For the text-containing cell, return its midpoint in [X, Y] coordinate format. 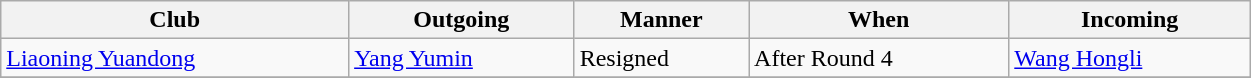
Club [175, 20]
Manner [661, 20]
After Round 4 [879, 58]
Outgoing [462, 20]
Resigned [661, 58]
Yang Yumin [462, 58]
Liaoning Yuandong [175, 58]
Incoming [1130, 20]
When [879, 20]
Wang Hongli [1130, 58]
